Provide the (x, y) coordinate of the cell's center where the given text is located.  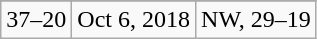
NW, 29–19 (256, 20)
37–20 (36, 20)
Oct 6, 2018 (134, 20)
